For the text-containing cell, return its midpoint in [x, y] coordinate format. 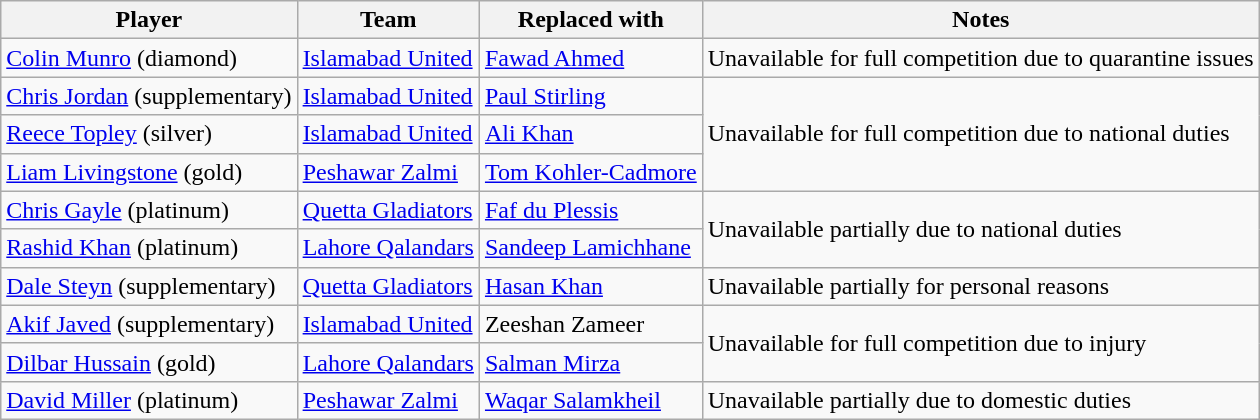
Unavailable for full competition due to injury [980, 343]
Notes [980, 20]
Chris Gayle (platinum) [149, 210]
Liam Livingstone (gold) [149, 172]
Hasan Khan [590, 286]
Tom Kohler-Cadmore [590, 172]
Team [388, 20]
Unavailable for full competition due to quarantine issues [980, 58]
Waqar Salamkheil [590, 400]
Unavailable partially for personal reasons [980, 286]
Unavailable partially due to domestic duties [980, 400]
Colin Munro (diamond) [149, 58]
David Miller (platinum) [149, 400]
Unavailable for full competition due to national duties [980, 134]
Akif Javed (supplementary) [149, 324]
Sandeep Lamichhane [590, 248]
Player [149, 20]
Fawad Ahmed [590, 58]
Paul Stirling [590, 96]
Ali Khan [590, 134]
Reece Topley (silver) [149, 134]
Replaced with [590, 20]
Unavailable partially due to national duties [980, 229]
Dale Steyn (supplementary) [149, 286]
Chris Jordan (supplementary) [149, 96]
Zeeshan Zameer [590, 324]
Salman Mirza [590, 362]
Faf du Plessis [590, 210]
Dilbar Hussain (gold) [149, 362]
Rashid Khan (platinum) [149, 248]
